Locate the cell with the specified text and output its [x, y] center coordinate. 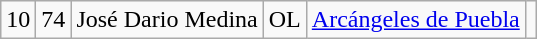
OL [284, 20]
Arcángeles de Puebla [416, 20]
10 [18, 20]
74 [54, 20]
José Dario Medina [167, 20]
